Identify which cell holds the provided text, then report its (x, y) central coordinate. 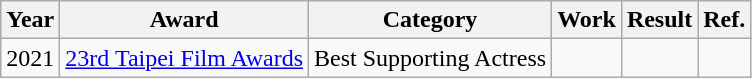
Best Supporting Actress (430, 58)
23rd Taipei Film Awards (184, 58)
2021 (30, 58)
Result (659, 20)
Year (30, 20)
Ref. (724, 20)
Award (184, 20)
Category (430, 20)
Work (587, 20)
